Provide the (x, y) coordinate of the cell's center where the given text is located.  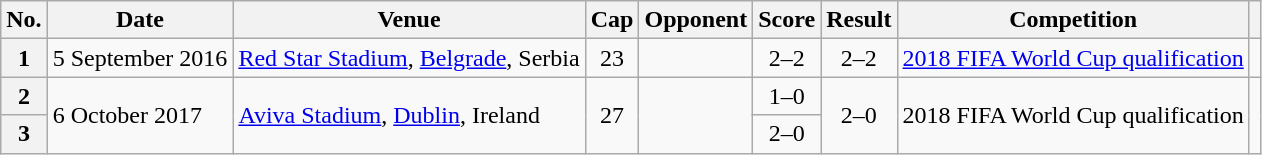
2 (24, 96)
23 (612, 58)
27 (612, 115)
Aviva Stadium, Dublin, Ireland (409, 115)
Result (859, 20)
Red Star Stadium, Belgrade, Serbia (409, 58)
Venue (409, 20)
3 (24, 134)
Competition (1073, 20)
No. (24, 20)
5 September 2016 (140, 58)
Cap (612, 20)
Date (140, 20)
Score (787, 20)
6 October 2017 (140, 115)
Opponent (696, 20)
1–0 (787, 96)
1 (24, 58)
